Output the (x, y) coordinate of the center of the cell containing the given text.  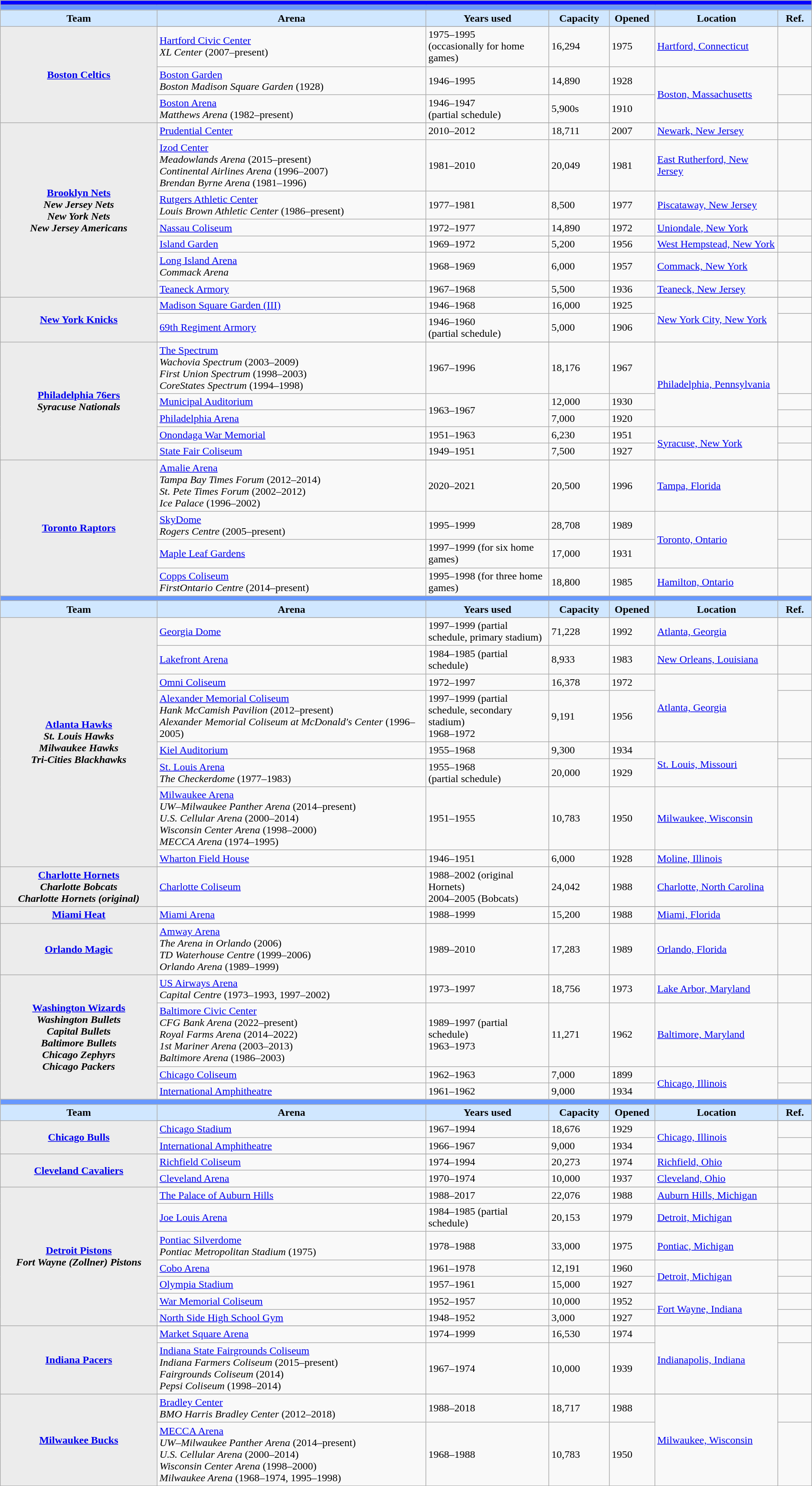
1936 (632, 289)
1992 (632, 631)
Uniondale, New York (717, 227)
Copps ColiseumFirstOntario Centre (2014–present) (291, 582)
1995–1998 (for three home games) (488, 582)
St. Louis, Missouri (717, 765)
1989–2010 (488, 949)
Market Square Arena (291, 1334)
Charlotte HornetsCharlotte BobcatsCharlotte Hornets (original) (79, 887)
5,200 (580, 244)
71,228 (580, 631)
5,500 (580, 289)
1997–1999 (partial schedule, secondary stadium)1968–1972 (488, 716)
Tampa, Florida (717, 485)
Teaneck, New Jersey (717, 289)
1952–1957 (488, 1301)
1910 (632, 108)
1968–1969 (488, 266)
Piscataway, New Jersey (717, 205)
East Rutherford, New Jersey (717, 165)
Pontiac SilverdomePontiac Metropolitan Stadium (1975) (291, 1246)
9,191 (580, 716)
Madison Square Garden (III) (291, 306)
Chicago Stadium (291, 1129)
Boston ArenaMatthews Arena (1982–present) (291, 108)
1946–1968 (488, 306)
1963–1967 (488, 410)
Milwaukee ArenaUW–Milwaukee Panther Arena (2014–present)U.S. Cellular Arena (2000–2014)Wisconsin Center Arena (1998–2000)MECCA Arena (1974–1995) (291, 819)
Nassau Coliseum (291, 227)
Newark, New Jersey (717, 131)
1997–1999 (for six home games) (488, 554)
11,271 (580, 1035)
The Palace of Auburn Hills (291, 1195)
1962–1963 (488, 1075)
1975–1995(occasionally for home games) (488, 46)
Orlando, Florida (717, 949)
Wharton Field House (291, 858)
Auburn Hills, Michigan (717, 1195)
18,717 (580, 1408)
69th Regiment Armory (291, 328)
Kiel Auditorium (291, 750)
1974–1999 (488, 1334)
New York City, New York (717, 319)
Atlanta HawksSt. Louis HawksMilwaukee HawksTri-Cities Blackhawks (79, 742)
1948–1952 (488, 1318)
18,176 (580, 368)
33,000 (580, 1246)
1967–1974 (488, 1368)
8,500 (580, 205)
West Hempstead, New York (717, 244)
Cobo Arena (291, 1268)
1937 (632, 1179)
1988–2018 (488, 1408)
16,000 (580, 306)
1968–1988 (488, 1454)
20,500 (580, 485)
1997–1999 (partial schedule, primary stadium) (488, 631)
Indiana Pacers (79, 1360)
1988–1999 (488, 915)
5,900s (580, 108)
7,500 (580, 451)
Charlotte, North Carolina (717, 887)
1988–2002 (original Hornets)2004–2005 (Bobcats) (488, 887)
1899 (632, 1075)
22,076 (580, 1195)
1951–1955 (488, 819)
Pontiac, Michigan (717, 1246)
Alexander Memorial ColiseumHank McCamish Pavilion (2012–present)Alexander Memorial Coliseum at McDonald's Center (1996–2005) (291, 716)
Milwaukee Bucks (79, 1440)
1946–1995 (488, 81)
15,200 (580, 915)
US Airways ArenaCapital Centre (1973–1993, 1997–2002) (291, 989)
Rutgers Athletic CenterLouis Brown Athletic Center (1986–present) (291, 205)
Olympia Stadium (291, 1285)
SkyDomeRogers Centre (2005–present) (291, 525)
Cleveland, Ohio (717, 1179)
Lakefront Arena (291, 660)
28,708 (580, 525)
Detroit PistonsFort Wayne (Zollner) Pistons (79, 1256)
1989–1997 (partial schedule)1963–1973 (488, 1035)
1952 (632, 1301)
18,676 (580, 1129)
Commack, New York (717, 266)
16,294 (580, 46)
Indiana State Fairgrounds ColiseumIndiana Farmers Coliseum (2015–present)Fairgrounds Coliseum (2014)Pepsi Coliseum (1998–2014) (291, 1368)
1985 (632, 582)
Miami, Florida (717, 915)
Hamilton, Ontario (717, 582)
Philadelphia Arena (291, 418)
5,000 (580, 328)
Miami Arena (291, 915)
Brooklyn NetsNew Jersey NetsNew York NetsNew Jersey Americans (79, 210)
1979 (632, 1218)
Maple Leaf Gardens (291, 554)
Boston Celtics (79, 75)
1930 (632, 402)
Chicago Coliseum (291, 1075)
1931 (632, 554)
17,283 (580, 949)
1996 (632, 485)
Philadelphia 76ersSyracuse Nationals (79, 401)
1967 (632, 368)
1960 (632, 1268)
20,049 (580, 165)
1972–1997 (488, 682)
1973–1997 (488, 989)
Hartford, Connecticut (717, 46)
1961–1978 (488, 1268)
18,800 (580, 582)
17,000 (580, 554)
20,153 (580, 1218)
2007 (632, 131)
16,530 (580, 1334)
Moline, Illinois (717, 858)
Chicago Bulls (79, 1137)
Baltimore, Maryland (717, 1035)
Georgia Dome (291, 631)
1973 (632, 989)
Lake Arbor, Maryland (717, 989)
Teaneck Armory (291, 289)
1946–1951 (488, 858)
Boston, Massachusetts (717, 95)
1966–1967 (488, 1145)
War Memorial Coliseum (291, 1301)
1946–1947(partial schedule) (488, 108)
1977–1981 (488, 205)
Amway ArenaThe Arena in Orlando (2006)TD Waterhouse Centre (1999–2006)Orlando Arena (1989–1999) (291, 949)
1906 (632, 328)
Fort Wayne, Indiana (717, 1309)
Joe Louis Arena (291, 1218)
The SpectrumWachovia Spectrum (2003–2009)First Union Spectrum (1998–2003)CoreStates Spectrum (1994–1998) (291, 368)
2020–2021 (488, 485)
Cleveland Cavaliers (79, 1170)
1974–1994 (488, 1162)
1972–1977 (488, 227)
1970–1974 (488, 1179)
Onondaga War Memorial (291, 435)
Baltimore Civic CenterCFG Bank Arena (2022–present)Royal Farms Arena (2014–2022)1st Mariner Arena (2003–2013)Baltimore Arena (1986–2003) (291, 1035)
Richfield, Ohio (717, 1162)
St. Louis ArenaThe Checkerdome (1977–1983) (291, 773)
New York Knicks (79, 319)
1967–1968 (488, 289)
1978–1988 (488, 1246)
20,273 (580, 1162)
9,300 (580, 750)
Prudential Center (291, 131)
Charlotte Coliseum (291, 887)
Indianapolis, Indiana (717, 1360)
1983 (632, 660)
1961–1962 (488, 1091)
State Fair Coliseum (291, 451)
6,230 (580, 435)
1962 (632, 1035)
1946–1960(partial schedule) (488, 328)
Toronto, Ontario (717, 539)
1925 (632, 306)
Miami Heat (79, 915)
12,000 (580, 402)
Richfield Coliseum (291, 1162)
12,191 (580, 1268)
18,756 (580, 989)
1920 (632, 418)
1981–2010 (488, 165)
Island Garden (291, 244)
Boston GardenBoston Madison Square Garden (1928) (291, 81)
3,000 (580, 1318)
1957 (632, 266)
New Orleans, Louisiana (717, 660)
Long Island ArenaCommack Arena (291, 266)
1969–1972 (488, 244)
20,000 (580, 773)
1988–2017 (488, 1195)
1967–1994 (488, 1129)
18,711 (580, 131)
Municipal Auditorium (291, 402)
Syracuse, New York (717, 443)
1955–1968(partial schedule) (488, 773)
North Side High School Gym (291, 1318)
1967–1996 (488, 368)
Omni Coliseum (291, 682)
Izod CenterMeadowlands Arena (2015–present)Continental Airlines Arena (1996–2007)Brendan Byrne Arena (1981–1996) (291, 165)
1955–1968 (488, 750)
Amalie ArenaTampa Bay Times Forum (2012–2014)St. Pete Times Forum (2002–2012)Ice Palace (1996–2002) (291, 485)
Orlando Magic (79, 949)
1977 (632, 205)
1949–1951 (488, 451)
2010–2012 (488, 131)
Philadelphia, Pennsylvania (717, 385)
8,933 (580, 660)
1957–1961 (488, 1285)
24,042 (580, 887)
16,378 (580, 682)
Hartford Civic CenterXL Center (2007–present) (291, 46)
Washington WizardsWashington BulletsCapital BulletsBaltimore BulletsChicago ZephyrsChicago Packers (79, 1037)
Cleveland Arena (291, 1179)
Toronto Raptors (79, 528)
1939 (632, 1368)
Bradley Center BMO Harris Bradley Center (2012–2018) (291, 1408)
1951–1963 (488, 435)
1981 (632, 165)
1951 (632, 435)
15,000 (580, 1285)
1995–1999 (488, 525)
